Provide the (X, Y) coordinate of the cell's center where the given text is located.  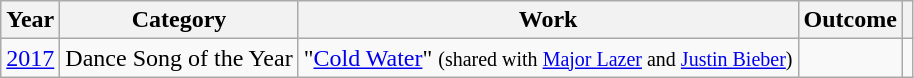
2017 (30, 58)
Category (179, 20)
Year (30, 20)
Work (548, 20)
Outcome (850, 20)
Dance Song of the Year (179, 58)
"Cold Water" (shared with Major Lazer and Justin Bieber) (548, 58)
